Capture the cell that displays the provided text and extract its [X, Y] central coordinate. 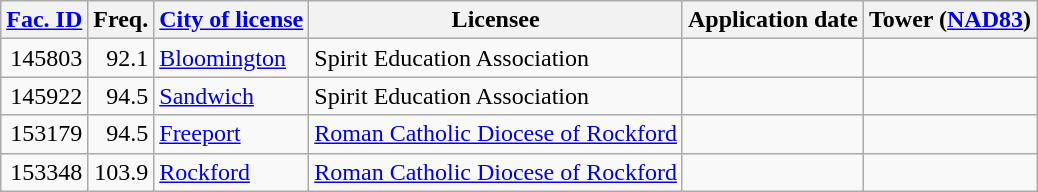
103.9 [121, 172]
Rockford [232, 172]
153348 [44, 172]
Fac. ID [44, 20]
92.1 [121, 58]
Bloomington [232, 58]
Tower (NAD83) [950, 20]
145803 [44, 58]
145922 [44, 96]
Sandwich [232, 96]
Freq. [121, 20]
Application date [772, 20]
Freeport [232, 134]
153179 [44, 134]
City of license [232, 20]
Licensee [496, 20]
